Capture the cell that displays the provided text and extract its (x, y) central coordinate. 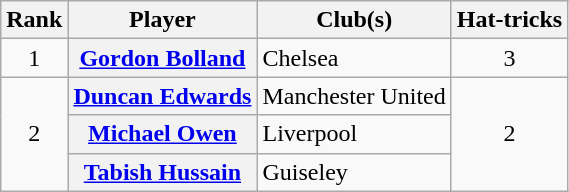
Tabish Hussain (162, 172)
Guiseley (354, 172)
Michael Owen (162, 134)
Player (162, 20)
Club(s) (354, 20)
Gordon Bolland (162, 58)
Manchester United (354, 96)
Chelsea (354, 58)
Hat-tricks (509, 20)
3 (509, 58)
Liverpool (354, 134)
Rank (34, 20)
1 (34, 58)
Duncan Edwards (162, 96)
